From the cell containing the given text, extract its center point as [x, y] coordinate. 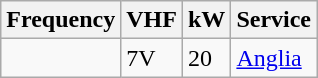
20 [206, 58]
Frequency [61, 20]
kW [206, 20]
7V [152, 58]
Anglia [274, 58]
VHF [152, 20]
Service [274, 20]
